Return (x, y) of the center of cell containing provided text 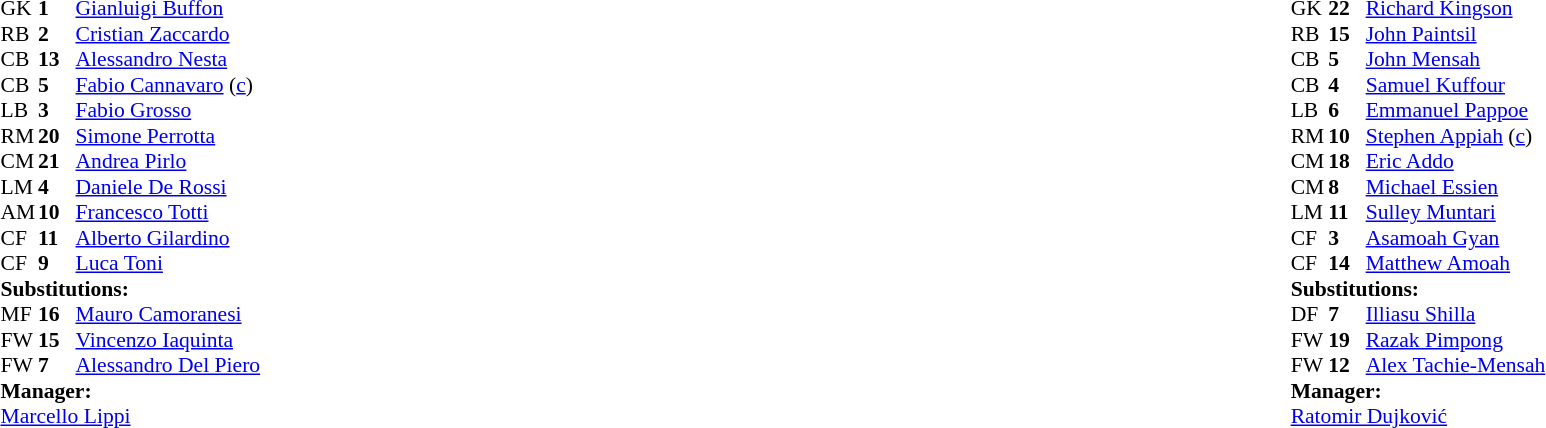
Vincenzo Iaquinta (168, 340)
Illiasu Shilla (1456, 315)
Daniele De Rossi (168, 187)
19 (1347, 340)
20 (57, 136)
2 (57, 34)
9 (57, 263)
Mauro Camoranesi (168, 315)
Michael Essien (1456, 187)
Alessandro Nesta (168, 59)
Razak Pimpong (1456, 340)
Samuel Kuffour (1456, 85)
14 (1347, 263)
Fabio Cannavaro (c) (168, 85)
Alex Tachie-Mensah (1456, 365)
Fabio Grosso (168, 111)
Emmanuel Pappoe (1456, 111)
21 (57, 161)
Cristian Zaccardo (168, 34)
Stephen Appiah (c) (1456, 136)
AM (19, 213)
MF (19, 315)
12 (1347, 365)
Matthew Amoah (1456, 263)
Asamoah Gyan (1456, 238)
16 (57, 315)
Simone Perrotta (168, 136)
John Mensah (1456, 59)
Luca Toni (168, 263)
Sulley Muntari (1456, 213)
Andrea Pirlo (168, 161)
John Paintsil (1456, 34)
Eric Addo (1456, 161)
Alessandro Del Piero (168, 365)
DF (1310, 315)
8 (1347, 187)
13 (57, 59)
Alberto Gilardino (168, 238)
Francesco Totti (168, 213)
6 (1347, 111)
18 (1347, 161)
